Return the (X, Y) coordinate for the center point of the cell that contains the specified text.  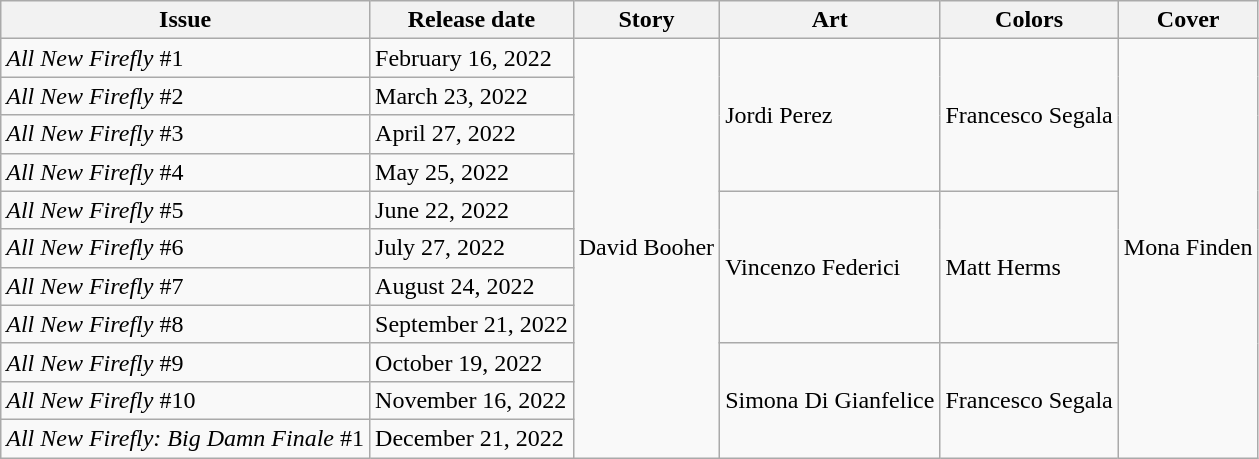
Cover (1188, 20)
David Booher (646, 248)
November 16, 2022 (472, 400)
All New Firefly #7 (186, 286)
Release date (472, 20)
Jordi Perez (830, 115)
February 16, 2022 (472, 58)
March 23, 2022 (472, 96)
All New Firefly #10 (186, 400)
September 21, 2022 (472, 324)
Colors (1029, 20)
All New Firefly #8 (186, 324)
All New Firefly #6 (186, 248)
All New Firefly #4 (186, 172)
Story (646, 20)
All New Firefly #3 (186, 134)
August 24, 2022 (472, 286)
All New Firefly #1 (186, 58)
All New Firefly #2 (186, 96)
December 21, 2022 (472, 438)
May 25, 2022 (472, 172)
Issue (186, 20)
Simona Di Gianfelice (830, 400)
Mona Finden (1188, 248)
All New Firefly #9 (186, 362)
June 22, 2022 (472, 210)
All New Firefly: Big Damn Finale #1 (186, 438)
Matt Herms (1029, 267)
July 27, 2022 (472, 248)
October 19, 2022 (472, 362)
April 27, 2022 (472, 134)
All New Firefly #5 (186, 210)
Art (830, 20)
Vincenzo Federici (830, 267)
